For the text-containing cell, return its midpoint in [X, Y] coordinate format. 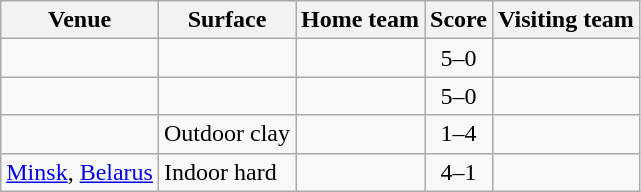
Surface [226, 20]
Venue [80, 20]
1–4 [459, 134]
Score [459, 20]
Home team [360, 20]
Minsk, Belarus [80, 172]
Visiting team [566, 20]
4–1 [459, 172]
Outdoor clay [226, 134]
Indoor hard [226, 172]
